Return (x, y) of the center of cell containing provided text 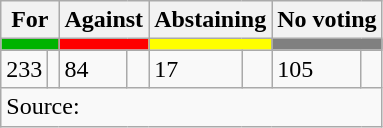
For (30, 20)
233 (24, 69)
105 (316, 69)
Source: (192, 107)
No voting (327, 20)
Against (104, 20)
84 (93, 69)
17 (196, 69)
Abstaining (210, 20)
